Pinpoint the cell where the given text exists, returning its [x, y] midpoint coordinate. 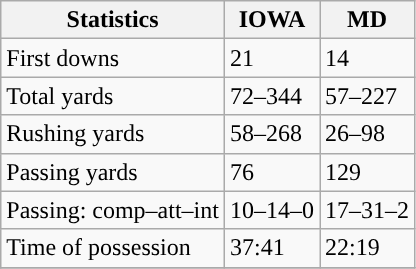
MD [368, 20]
58–268 [272, 134]
Total yards [113, 96]
IOWA [272, 20]
10–14–0 [272, 210]
17–31–2 [368, 210]
Passing: comp–att–int [113, 210]
129 [368, 172]
Statistics [113, 20]
37:41 [272, 248]
14 [368, 58]
57–227 [368, 96]
Rushing yards [113, 134]
26–98 [368, 134]
Passing yards [113, 172]
Time of possession [113, 248]
22:19 [368, 248]
21 [272, 58]
72–344 [272, 96]
76 [272, 172]
First downs [113, 58]
